Detect which cell encompasses the target text, then output its (x, y) center coordinate. 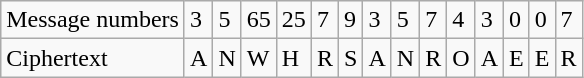
Message numbers (93, 20)
H (294, 58)
4 (461, 20)
65 (258, 20)
Ciphertext (93, 58)
W (258, 58)
9 (350, 20)
O (461, 58)
S (350, 58)
25 (294, 20)
